From the cell containing the given text, extract its center point as (x, y) coordinate. 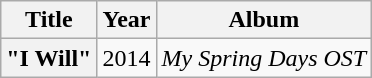
"I Will" (49, 58)
Album (264, 20)
Year (126, 20)
My Spring Days OST (264, 58)
2014 (126, 58)
Title (49, 20)
